Return the [X, Y] coordinate for the center point of the cell that contains the specified text.  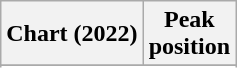
Peakposition [189, 34]
Chart (2022) [72, 34]
